From the cell containing the given text, extract its center point as [X, Y] coordinate. 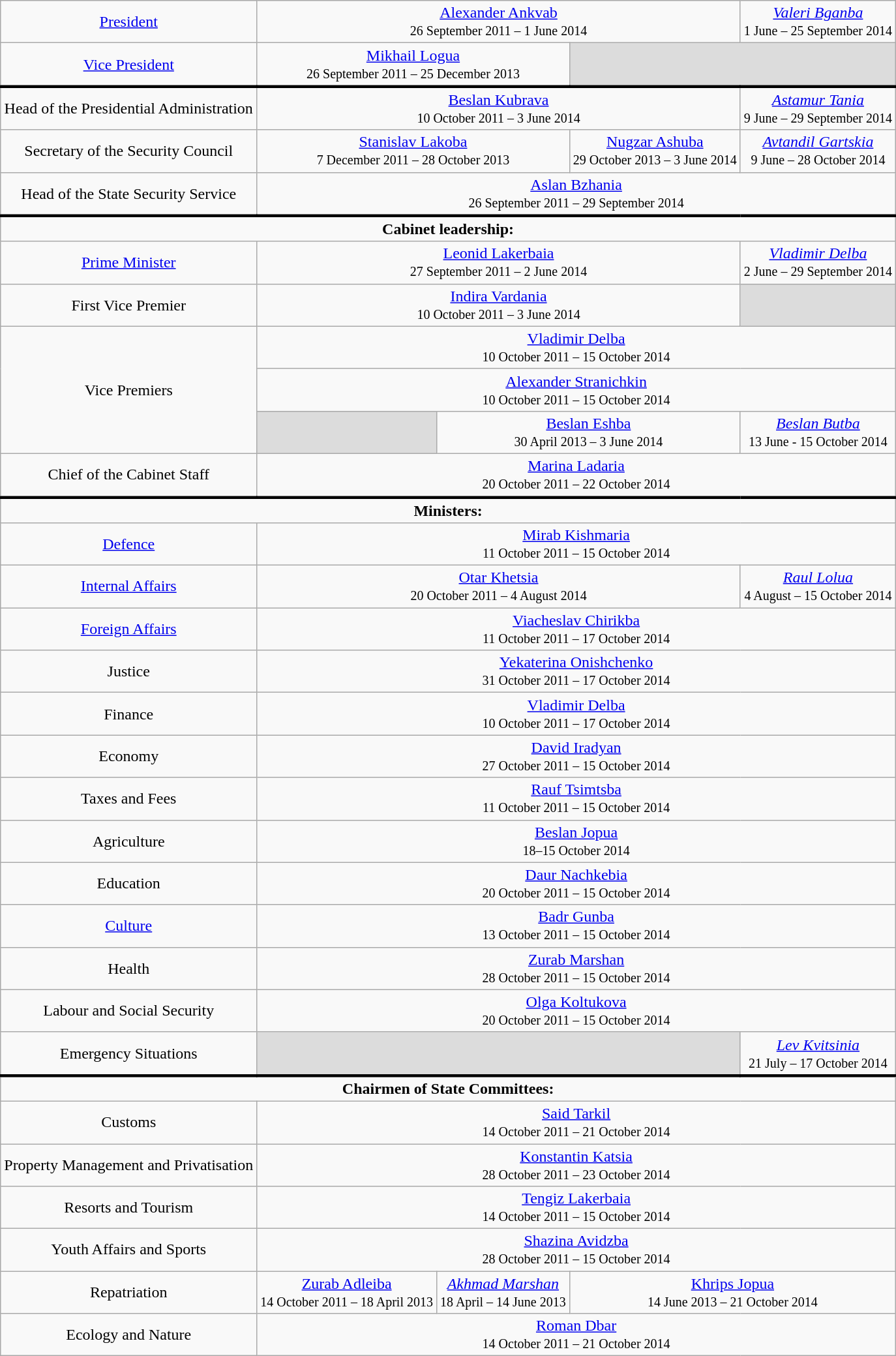
Badr Gunba13 October 2011 – 15 October 2014 [576, 926]
Vladimir Delba10 October 2011 – 17 October 2014 [576, 714]
Beslan Jopua18–15 October 2014 [576, 841]
Khrips Jopua14 June 2013 – 21 October 2014 [732, 1293]
Vice Premiers [129, 390]
Beslan Butba13 June - 15 October 2014 [818, 432]
Yekaterina Onishchenko31 October 2011 – 17 October 2014 [576, 672]
Alexander Ankvab26 September 2011 – 1 June 2014 [499, 22]
Otar Khetsia20 October 2011 – 4 August 2014 [499, 587]
Youth Affairs and Sports [129, 1250]
Labour and Social Security [129, 1011]
Raul Lolua4 August – 15 October 2014 [818, 587]
Mikhail Logua26 September 2011 – 25 December 2013 [413, 65]
Ecology and Nature [129, 1334]
Agriculture [129, 841]
Beslan Eshba30 April 2013 – 3 June 2014 [588, 432]
Roman Dbar14 October 2011 – 21 October 2014 [576, 1334]
Finance [129, 714]
Aslan Bzhania26 September 2011 – 29 September 2014 [576, 194]
Vice President [129, 65]
Viacheslav Chirikba11 October 2011 – 17 October 2014 [576, 629]
Lev Kvitsinia21 July – 17 October 2014 [818, 1054]
President [129, 22]
Leonid Lakerbaia27 September 2011 – 2 June 2014 [499, 262]
Foreign Affairs [129, 629]
Internal Affairs [129, 587]
Head of the State Security Service [129, 194]
Akhmad Marshan18 April – 14 June 2013 [503, 1293]
Marina Ladaria20 October 2011 – 22 October 2014 [576, 475]
Cabinet leadership: [449, 229]
Zurab Marshan28 October 2011 – 15 October 2014 [576, 968]
Customs [129, 1122]
Education [129, 883]
Valeri Bganba1 June – 25 September 2014 [818, 22]
Stanislav Lakoba7 December 2011 – 28 October 2013 [413, 151]
Konstantin Katsia28 October 2011 – 23 October 2014 [576, 1165]
Resorts and Tourism [129, 1208]
Culture [129, 926]
Vladimir Delba2 June – 29 September 2014 [818, 262]
Health [129, 968]
Ministers: [449, 510]
Economy [129, 757]
Taxes and Fees [129, 798]
Nugzar Ashuba29 October 2013 – 3 June 2014 [655, 151]
First Vice Premier [129, 305]
Beslan Kubrava10 October 2011 – 3 June 2014 [499, 108]
Chairmen of State Committees: [449, 1089]
Vladimir Delba10 October 2011 – 15 October 2014 [576, 347]
Astamur Tania9 June – 29 September 2014 [818, 108]
Daur Nachkebia20 October 2011 – 15 October 2014 [576, 883]
Said Tarkil14 October 2011 – 21 October 2014 [576, 1122]
Indira Vardania10 October 2011 – 3 June 2014 [499, 305]
Secretary of the Security Council [129, 151]
Rauf Tsimtsba11 October 2011 – 15 October 2014 [576, 798]
Shazina Avidzba 28 October 2011 – 15 October 2014 [576, 1250]
Chief of the Cabinet Staff [129, 475]
Mirab Kishmaria11 October 2011 – 15 October 2014 [576, 544]
Head of the Presidential Administration [129, 108]
Repatriation [129, 1293]
Avtandil Gartskia9 June – 28 October 2014 [818, 151]
Justice [129, 672]
Prime Minister [129, 262]
David Iradyan27 October 2011 – 15 October 2014 [576, 757]
Tengiz Lakerbaia14 October 2011 – 15 October 2014 [576, 1208]
Zurab Adleiba14 October 2011 – 18 April 2013 [347, 1293]
Olga Koltukova20 October 2011 – 15 October 2014 [576, 1011]
Emergency Situations [129, 1054]
Alexander Stranichkin10 October 2011 – 15 October 2014 [576, 390]
Property Management and Privatisation [129, 1165]
Defence [129, 544]
